Capture the cell that displays the provided text and extract its (X, Y) central coordinate. 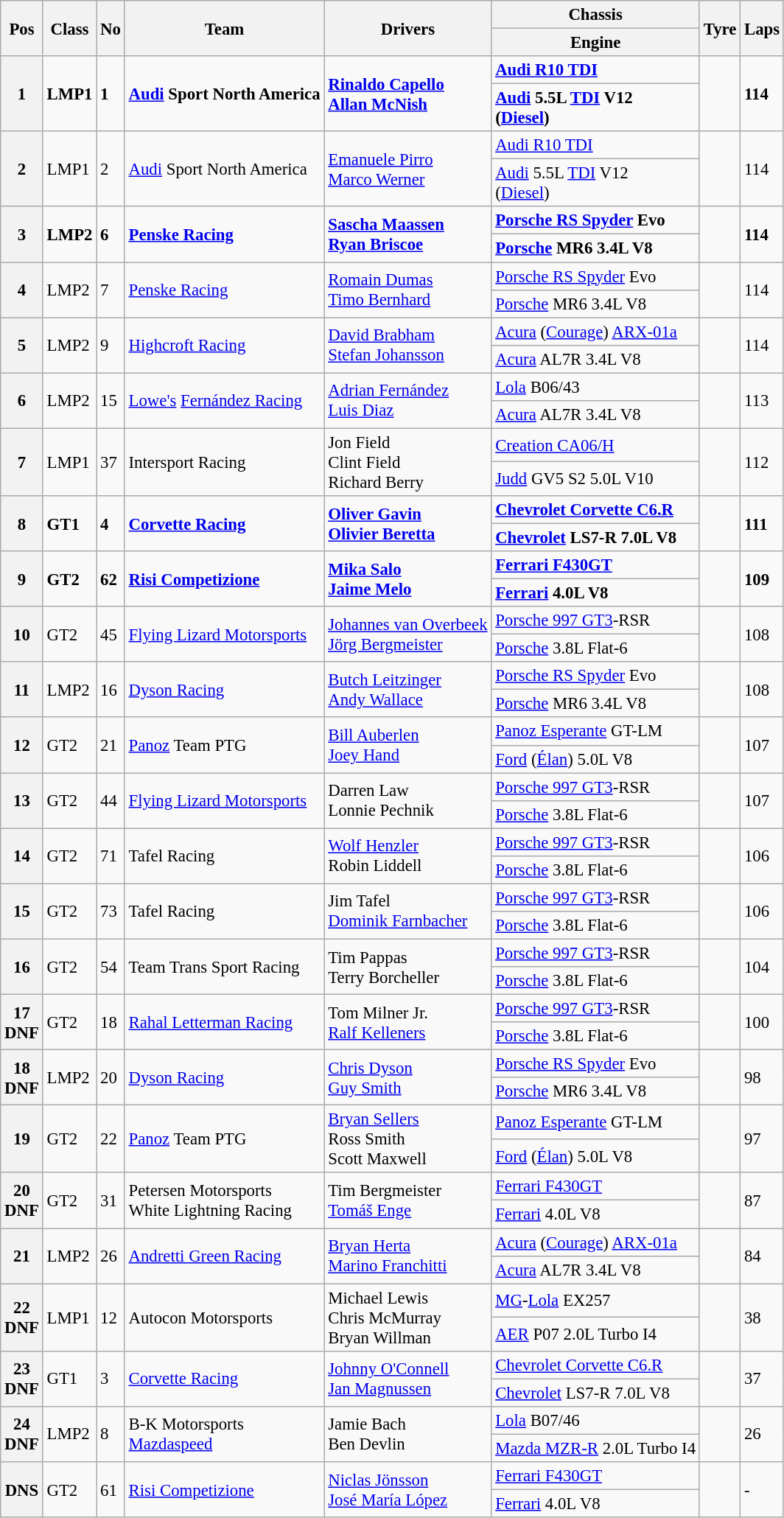
Laps (762, 28)
Jim Tafel Dominik Farnbacher (408, 911)
Jamie Bach Ben Devlin (408, 1434)
Team (224, 28)
No (111, 28)
112 (762, 462)
Petersen Motorsports White Lightning Racing (224, 1201)
18DNF (22, 1077)
87 (762, 1201)
Darren Law Lonnie Pechnik (408, 800)
Creation CA06/H (595, 445)
5 (22, 345)
Jon Field Clint Field Richard Berry (408, 462)
B-K Motorsports Mazdaspeed (224, 1434)
20 (111, 1077)
Mazda MZR-R 2.0L Turbo I4 (595, 1448)
44 (111, 800)
Team Trans Sport Racing (224, 967)
Rahal Letterman Racing (224, 1023)
Oliver Gavin Olivier Beretta (408, 523)
Johannes van Overbeek Jörg Bergmeister (408, 634)
17DNF (22, 1023)
100 (762, 1023)
14 (22, 856)
31 (111, 1201)
71 (111, 856)
- (762, 1490)
Bryan Herta Marino Franchitti (408, 1256)
97 (762, 1139)
Butch Leitzinger Andy Wallace (408, 690)
10 (22, 634)
Romain Dumas Timo Bernhard (408, 290)
Chassis (595, 15)
Class (69, 28)
Tyre (719, 28)
Wolf Henzler Robin Liddell (408, 856)
Pos (22, 28)
45 (111, 634)
111 (762, 523)
Johnny O'Connell Jan Magnussen (408, 1378)
84 (762, 1256)
Bryan Sellers Ross Smith Scott Maxwell (408, 1139)
73 (111, 911)
19 (22, 1139)
Adrian Fernández Luis Diaz (408, 401)
Autocon Motorsports (224, 1318)
109 (762, 579)
Lola B07/46 (595, 1421)
22 (111, 1139)
20DNF (22, 1201)
Emanuele Pirro Marco Werner (408, 169)
104 (762, 967)
Chris Dyson Guy Smith (408, 1077)
18 (111, 1023)
Intersport Racing (224, 462)
Highcroft Racing (224, 345)
David Brabham Stefan Johansson (408, 345)
Bill Auberlen Joey Hand (408, 746)
Tom Milner Jr. Ralf Kelleners (408, 1023)
24DNF (22, 1434)
Engine (595, 43)
MG-Lola EX257 (595, 1301)
54 (111, 967)
Lola B06/43 (595, 387)
Sascha Maassen Ryan Briscoe (408, 234)
Drivers (408, 28)
Andretti Green Racing (224, 1256)
Judd GV5 S2 5.0L V10 (595, 479)
Tim Bergmeister Tomáš Enge (408, 1201)
22DNF (22, 1318)
13 (22, 800)
23DNF (22, 1378)
AER P07 2.0L Turbo I4 (595, 1335)
Tim Pappas Terry Borcheller (408, 967)
113 (762, 401)
Mika Salo Jaime Melo (408, 579)
Lowe's Fernández Racing (224, 401)
Niclas Jönsson José María López (408, 1490)
Michael Lewis Chris McMurray Bryan Willman (408, 1318)
DNS (22, 1490)
11 (22, 690)
61 (111, 1490)
98 (762, 1077)
Rinaldo Capello Allan McNish (408, 94)
62 (111, 579)
38 (762, 1318)
